Return (X, Y) of the center of cell containing provided text 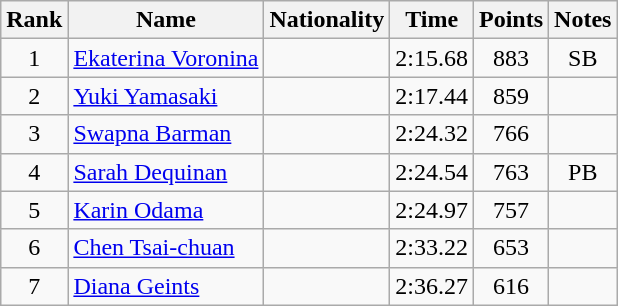
Notes (583, 20)
859 (510, 96)
7 (34, 286)
757 (510, 210)
Nationality (327, 20)
SB (583, 58)
Swapna Barman (166, 134)
2:24.32 (432, 134)
6 (34, 248)
Diana Geints (166, 286)
4 (34, 172)
5 (34, 210)
Name (166, 20)
Ekaterina Voronina (166, 58)
Karin Odama (166, 210)
2:24.97 (432, 210)
616 (510, 286)
2:24.54 (432, 172)
Rank (34, 20)
2 (34, 96)
883 (510, 58)
2:15.68 (432, 58)
1 (34, 58)
2:33.22 (432, 248)
3 (34, 134)
Chen Tsai-chuan (166, 248)
763 (510, 172)
Sarah Dequinan (166, 172)
Yuki Yamasaki (166, 96)
Points (510, 20)
2:36.27 (432, 286)
766 (510, 134)
Time (432, 20)
653 (510, 248)
2:17.44 (432, 96)
PB (583, 172)
